Scan for the cell matching the given text and deliver its [X, Y] coordinate at center. 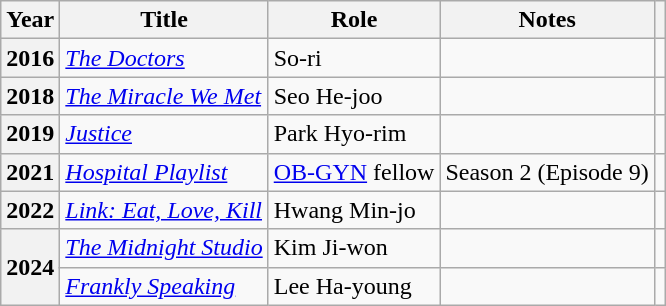
Season 2 (Episode 9) [547, 172]
The Midnight Studio [164, 248]
The Doctors [164, 58]
Notes [547, 20]
Hospital Playlist [164, 172]
2021 [30, 172]
2024 [30, 267]
Role [354, 20]
2019 [30, 134]
Lee Ha-young [354, 286]
Justice [164, 134]
2016 [30, 58]
OB-GYN fellow [354, 172]
2022 [30, 210]
So-ri [354, 58]
Frankly Speaking [164, 286]
Hwang Min-jo [354, 210]
Park Hyo-rim [354, 134]
Year [30, 20]
Link: Eat, Love, Kill [164, 210]
2018 [30, 96]
Title [164, 20]
The Miracle We Met [164, 96]
Kim Ji-won [354, 248]
Seo He-joo [354, 96]
